Provide the [X, Y] coordinate of the cell's center where the given text is located.  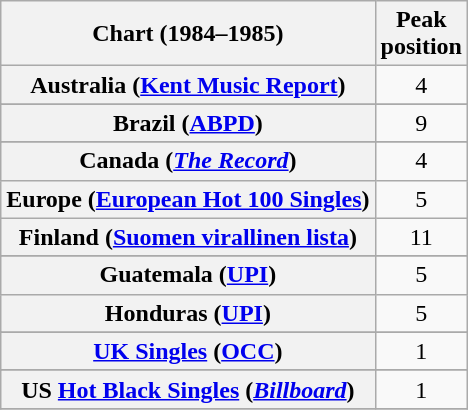
Honduras (UPI) [188, 313]
Guatemala (UPI) [188, 275]
Peakposition [421, 34]
Chart (1984–1985) [188, 34]
Australia (Kent Music Report) [188, 85]
Finland (Suomen virallinen lista) [188, 237]
Brazil (ABPD) [188, 123]
11 [421, 237]
9 [421, 123]
Europe (European Hot 100 Singles) [188, 199]
UK Singles (OCC) [188, 351]
Canada (The Record) [188, 161]
US Hot Black Singles (Billboard) [188, 389]
